Search for the cell housing the specified text and yield its [X, Y] center coordinate. 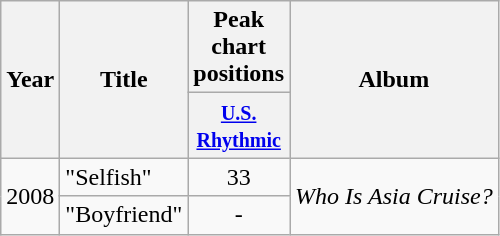
"Boyfriend" [124, 215]
U.S. Rhythmic [239, 126]
Album [394, 80]
- [239, 215]
Who Is Asia Cruise? [394, 196]
2008 [30, 196]
Peak chart positions [239, 47]
"Selfish" [124, 177]
33 [239, 177]
Year [30, 80]
Title [124, 80]
